From the cell containing the given text, extract its center point as [x, y] coordinate. 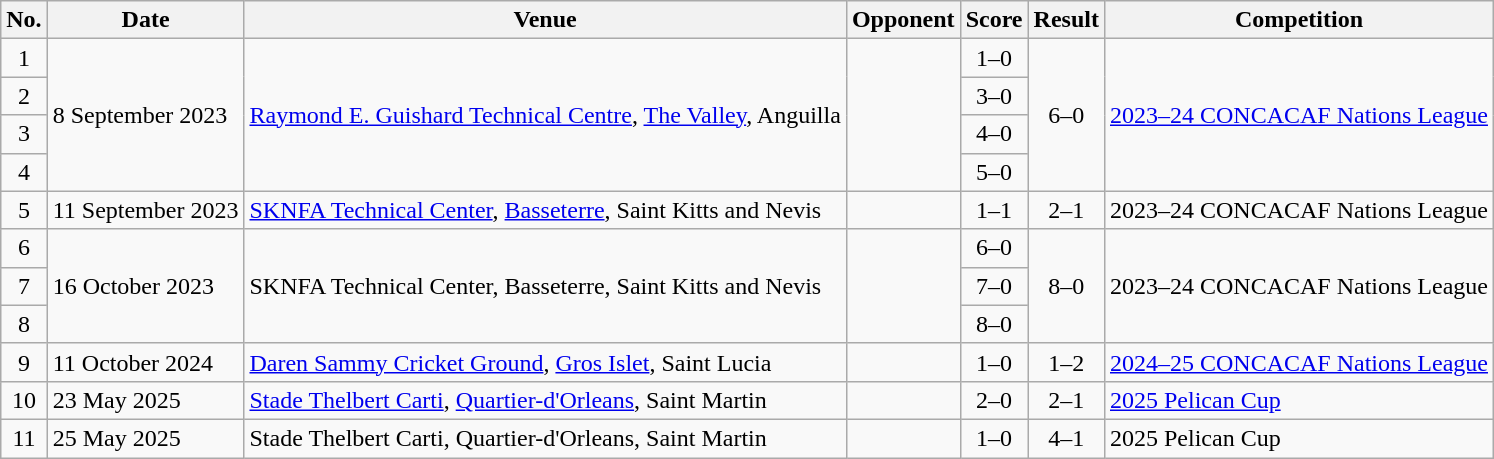
Opponent [903, 20]
25 May 2025 [146, 438]
6 [24, 248]
10 [24, 400]
4–1 [1066, 438]
5 [24, 210]
1–1 [994, 210]
5–0 [994, 172]
Venue [545, 20]
11 [24, 438]
7 [24, 286]
16 October 2023 [146, 286]
2024–25 CONCACAF Nations League [1298, 362]
23 May 2025 [146, 400]
Raymond E. Guishard Technical Centre, The Valley, Anguilla [545, 115]
1 [24, 58]
8 [24, 324]
1–2 [1066, 362]
Result [1066, 20]
Score [994, 20]
2 [24, 96]
11 September 2023 [146, 210]
11 October 2024 [146, 362]
No. [24, 20]
Daren Sammy Cricket Ground, Gros Islet, Saint Lucia [545, 362]
3–0 [994, 96]
Competition [1298, 20]
4 [24, 172]
7–0 [994, 286]
2–0 [994, 400]
3 [24, 134]
8 September 2023 [146, 115]
4–0 [994, 134]
Date [146, 20]
9 [24, 362]
